For the text-containing cell, return its midpoint in [X, Y] coordinate format. 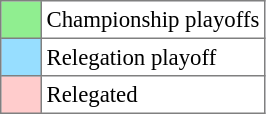
Relegated [152, 95]
Relegation playoff [152, 57]
Championship playoffs [152, 20]
